Return (x, y) of the center of cell containing provided text 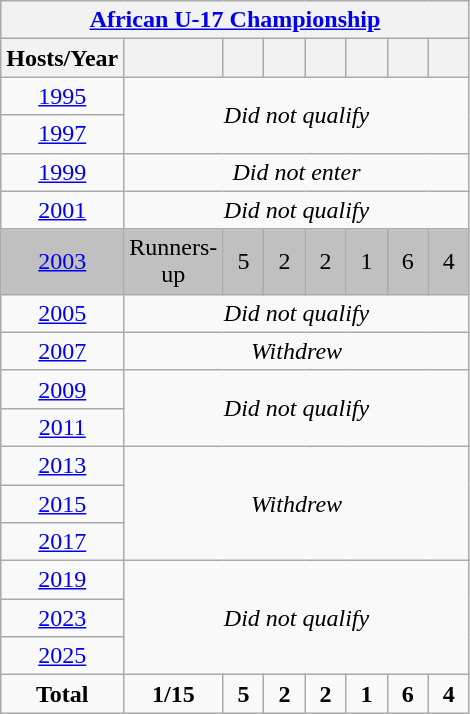
1995 (62, 96)
2009 (62, 389)
2013 (62, 465)
1999 (62, 172)
2011 (62, 427)
2007 (62, 351)
2017 (62, 542)
2001 (62, 210)
1/15 (174, 694)
2005 (62, 313)
African U-17 Championship (235, 20)
2019 (62, 580)
Total (62, 694)
1997 (62, 134)
2015 (62, 503)
Runners-up (174, 262)
Did not enter (296, 172)
Hosts/Year (62, 58)
2025 (62, 656)
2023 (62, 618)
2003 (62, 262)
